Return (x, y) of the center of cell containing provided text 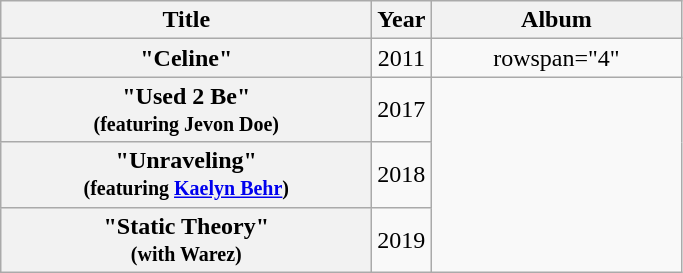
"Used 2 Be" (featuring Jevon Doe) (186, 110)
"Unraveling" (featuring Kaelyn Behr) (186, 174)
2011 (402, 58)
Album (556, 20)
2019 (402, 240)
rowspan="4" (556, 58)
"Celine" (186, 58)
Year (402, 20)
2017 (402, 110)
2018 (402, 174)
"Static Theory" (with Warez) (186, 240)
Title (186, 20)
